Return (x, y) of the center of cell containing provided text 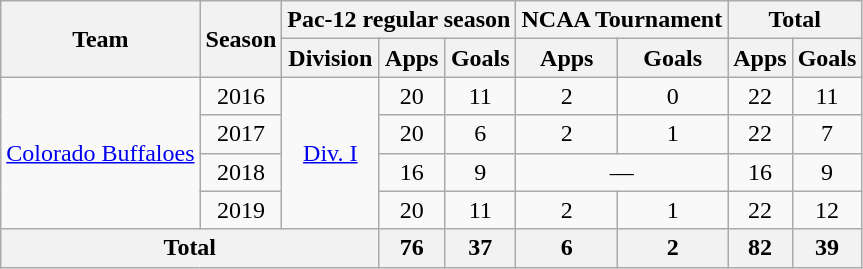
82 (760, 248)
NCAA Tournament (622, 20)
0 (673, 96)
37 (480, 248)
Season (241, 39)
7 (827, 134)
Division (330, 58)
— (622, 172)
Colorado Buffaloes (100, 153)
76 (412, 248)
2016 (241, 96)
Pac-12 regular season (399, 20)
2019 (241, 210)
2017 (241, 134)
39 (827, 248)
Team (100, 39)
2018 (241, 172)
Div. I (330, 153)
12 (827, 210)
